For the text-containing cell, return its midpoint in [x, y] coordinate format. 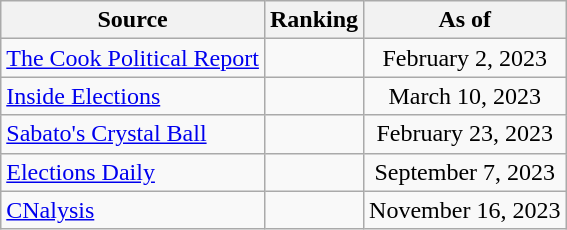
February 2, 2023 [465, 58]
The Cook Political Report [133, 58]
February 23, 2023 [465, 134]
September 7, 2023 [465, 172]
Ranking [314, 20]
CNalysis [133, 210]
Inside Elections [133, 96]
March 10, 2023 [465, 96]
Elections Daily [133, 172]
Source [133, 20]
November 16, 2023 [465, 210]
Sabato's Crystal Ball [133, 134]
As of [465, 20]
